Identify which cell holds the provided text, then report its [X, Y] central coordinate. 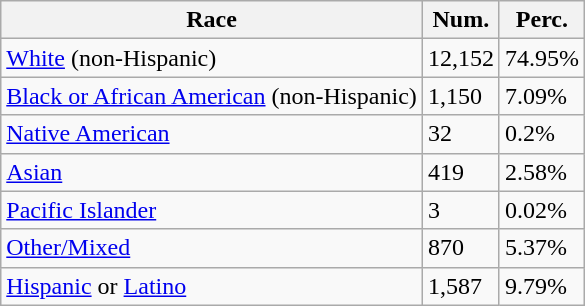
870 [460, 248]
0.02% [542, 210]
Asian [212, 172]
Other/Mixed [212, 248]
0.2% [542, 134]
5.37% [542, 248]
Native American [212, 134]
1,587 [460, 286]
2.58% [542, 172]
1,150 [460, 96]
Race [212, 20]
32 [460, 134]
Perc. [542, 20]
12,152 [460, 58]
Black or African American (non-Hispanic) [212, 96]
Pacific Islander [212, 210]
White (non-Hispanic) [212, 58]
74.95% [542, 58]
419 [460, 172]
3 [460, 210]
7.09% [542, 96]
Num. [460, 20]
9.79% [542, 286]
Hispanic or Latino [212, 286]
